Identify which cell holds the provided text, then report its (X, Y) central coordinate. 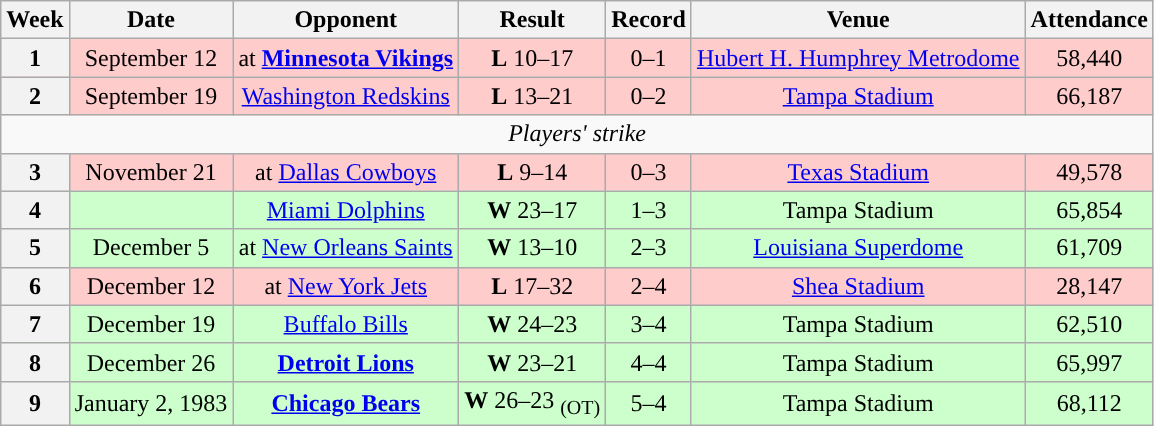
28,147 (1089, 286)
L 13–21 (532, 96)
65,854 (1089, 210)
2 (35, 96)
6 (35, 286)
4–4 (649, 362)
January 2, 1983 (151, 403)
W 23–21 (532, 362)
at Minnesota Vikings (346, 58)
Players' strike (578, 134)
7 (35, 324)
Hubert H. Humphrey Metrodome (858, 58)
1–3 (649, 210)
W 26–23 (OT) (532, 403)
68,112 (1089, 403)
Texas Stadium (858, 172)
at Dallas Cowboys (346, 172)
3 (35, 172)
61,709 (1089, 248)
0–1 (649, 58)
1 (35, 58)
Week (35, 20)
58,440 (1089, 58)
September 19 (151, 96)
L 17–32 (532, 286)
Record (649, 20)
December 26 (151, 362)
September 12 (151, 58)
Miami Dolphins (346, 210)
8 (35, 362)
November 21 (151, 172)
Detroit Lions (346, 362)
December 19 (151, 324)
65,997 (1089, 362)
L 9–14 (532, 172)
9 (35, 403)
December 12 (151, 286)
W 23–17 (532, 210)
W 24–23 (532, 324)
W 13–10 (532, 248)
Date (151, 20)
at New York Jets (346, 286)
Chicago Bears (346, 403)
at New Orleans Saints (346, 248)
66,187 (1089, 96)
Attendance (1089, 20)
Shea Stadium (858, 286)
Buffalo Bills (346, 324)
5 (35, 248)
2–4 (649, 286)
3–4 (649, 324)
Opponent (346, 20)
2–3 (649, 248)
4 (35, 210)
December 5 (151, 248)
62,510 (1089, 324)
L 10–17 (532, 58)
Venue (858, 20)
49,578 (1089, 172)
Louisiana Superdome (858, 248)
5–4 (649, 403)
Result (532, 20)
0–3 (649, 172)
Washington Redskins (346, 96)
0–2 (649, 96)
